Determine the [X, Y] coordinate at the center of the cell enclosing the given text.  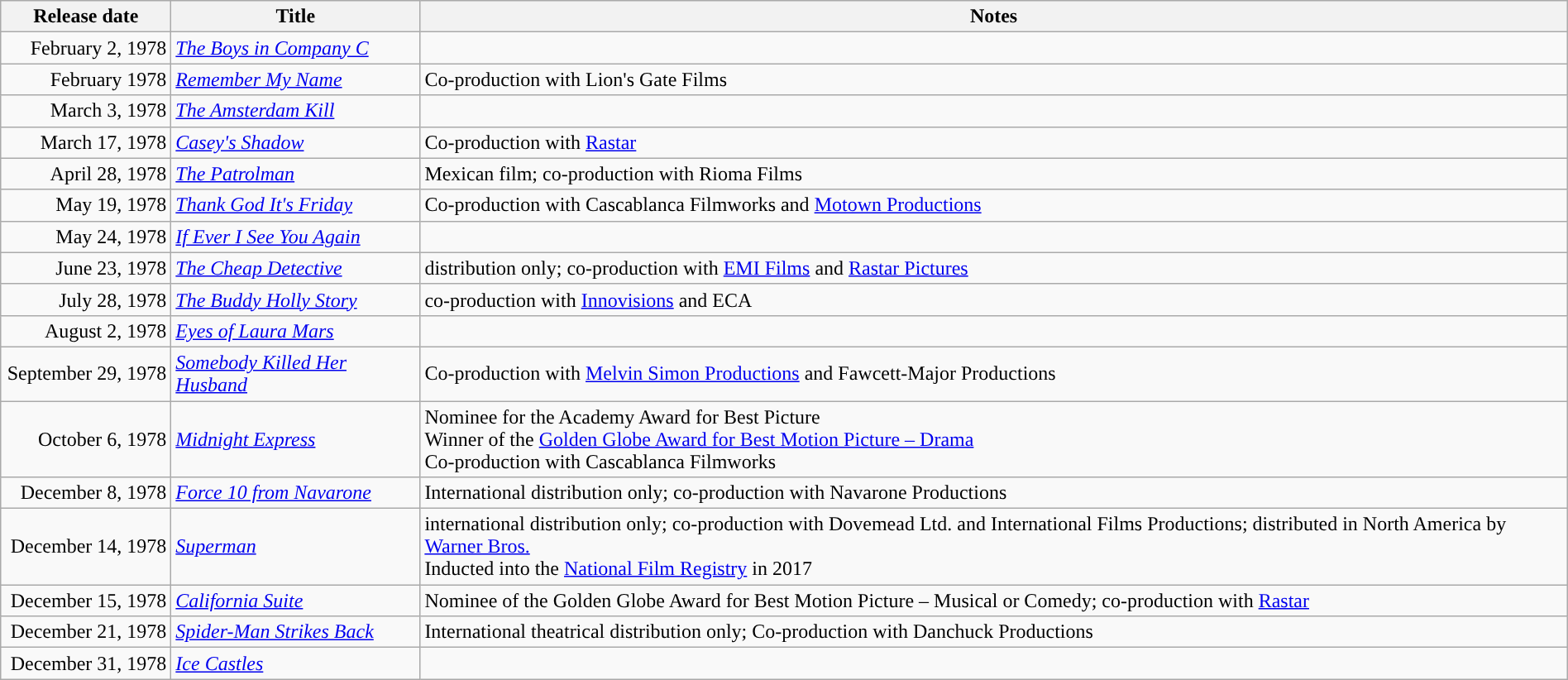
The Buddy Holly Story [296, 299]
The Patrolman [296, 174]
Co-production with Rastar [994, 142]
If Ever I See You Again [296, 237]
Force 10 from Navarone [296, 493]
March 17, 1978 [86, 142]
Thank God It's Friday [296, 205]
August 2, 1978 [86, 331]
Eyes of Laura Mars [296, 331]
February 2, 1978 [86, 48]
December 15, 1978 [86, 601]
International theatrical distribution only; Co-production with Danchuck Productions [994, 632]
Co-production with Melvin Simon Productions and Fawcett-Major Productions [994, 374]
June 23, 1978 [86, 268]
December 8, 1978 [86, 493]
Nominee of the Golden Globe Award for Best Motion Picture – Musical or Comedy; co-production with Rastar [994, 601]
The Cheap Detective [296, 268]
December 31, 1978 [86, 663]
Co-production with Lion's Gate Films [994, 79]
Casey's Shadow [296, 142]
Spider-Man Strikes Back [296, 632]
Midnight Express [296, 438]
September 29, 1978 [86, 374]
February 1978 [86, 79]
Title [296, 17]
The Boys in Company C [296, 48]
Mexican film; co-production with Rioma Films [994, 174]
distribution only; co-production with EMI Films and Rastar Pictures [994, 268]
Notes [994, 17]
California Suite [296, 601]
December 21, 1978 [86, 632]
July 28, 1978 [86, 299]
May 19, 1978 [86, 205]
March 3, 1978 [86, 111]
December 14, 1978 [86, 547]
April 28, 1978 [86, 174]
Somebody Killed Her Husband [296, 374]
Remember My Name [296, 79]
Ice Castles [296, 663]
October 6, 1978 [86, 438]
Release date [86, 17]
International distribution only; co-production with Navarone Productions [994, 493]
co-production with Innovisions and ECA [994, 299]
May 24, 1978 [86, 237]
The Amsterdam Kill [296, 111]
Co-production with Cascablanca Filmworks and Motown Productions [994, 205]
Superman [296, 547]
